Return [x, y] of the center of cell containing provided text 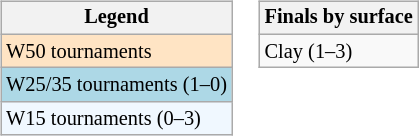
Legend [116, 18]
Clay (1–3) [339, 51]
W50 tournaments [116, 51]
Finals by surface [339, 18]
W15 tournaments (0–3) [116, 119]
W25/35 tournaments (1–0) [116, 85]
